Extract the (x, y) coordinate from the center of the cell holding the provided text.  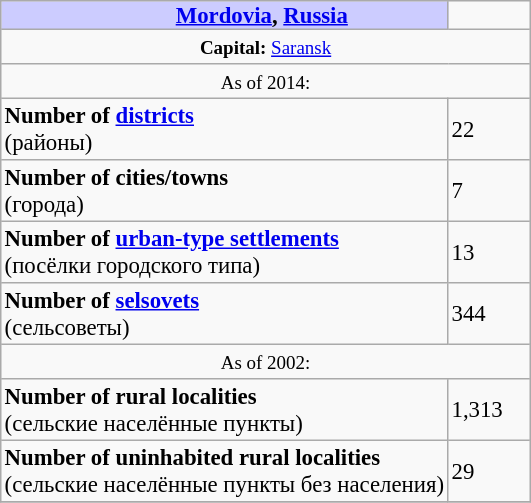
As of 2014: (266, 81)
Number of rural localities(сельские населённые пункты) (224, 410)
22 (489, 129)
Number of uninhabited rural localities(сельские населённые пункты без населения) (224, 471)
As of 2002: (266, 361)
7 (489, 191)
29 (489, 471)
Number of cities/towns(города) (224, 191)
Number of urban-type settlements(посёлки городского типа) (224, 252)
Number of districts(районы) (224, 129)
Number of selsovets(сельсоветы) (224, 314)
Mordovia, Russia (224, 15)
Capital: Saransk (266, 46)
1,313 (489, 410)
344 (489, 314)
13 (489, 252)
